Search for the cell housing the specified text and yield its (X, Y) center coordinate. 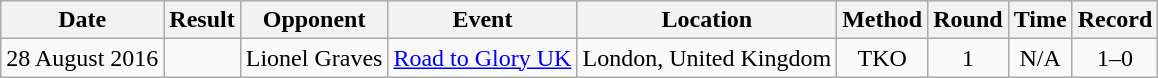
N/A (1040, 58)
Lionel Graves (314, 58)
1 (968, 58)
TKO (882, 58)
Event (482, 20)
London, United Kingdom (707, 58)
28 August 2016 (82, 58)
Record (1115, 20)
1–0 (1115, 58)
Time (1040, 20)
Result (202, 20)
Date (82, 20)
Opponent (314, 20)
Location (707, 20)
Road to Glory UK (482, 58)
Method (882, 20)
Round (968, 20)
